Pinpoint the cell where the given text exists, returning its (x, y) midpoint coordinate. 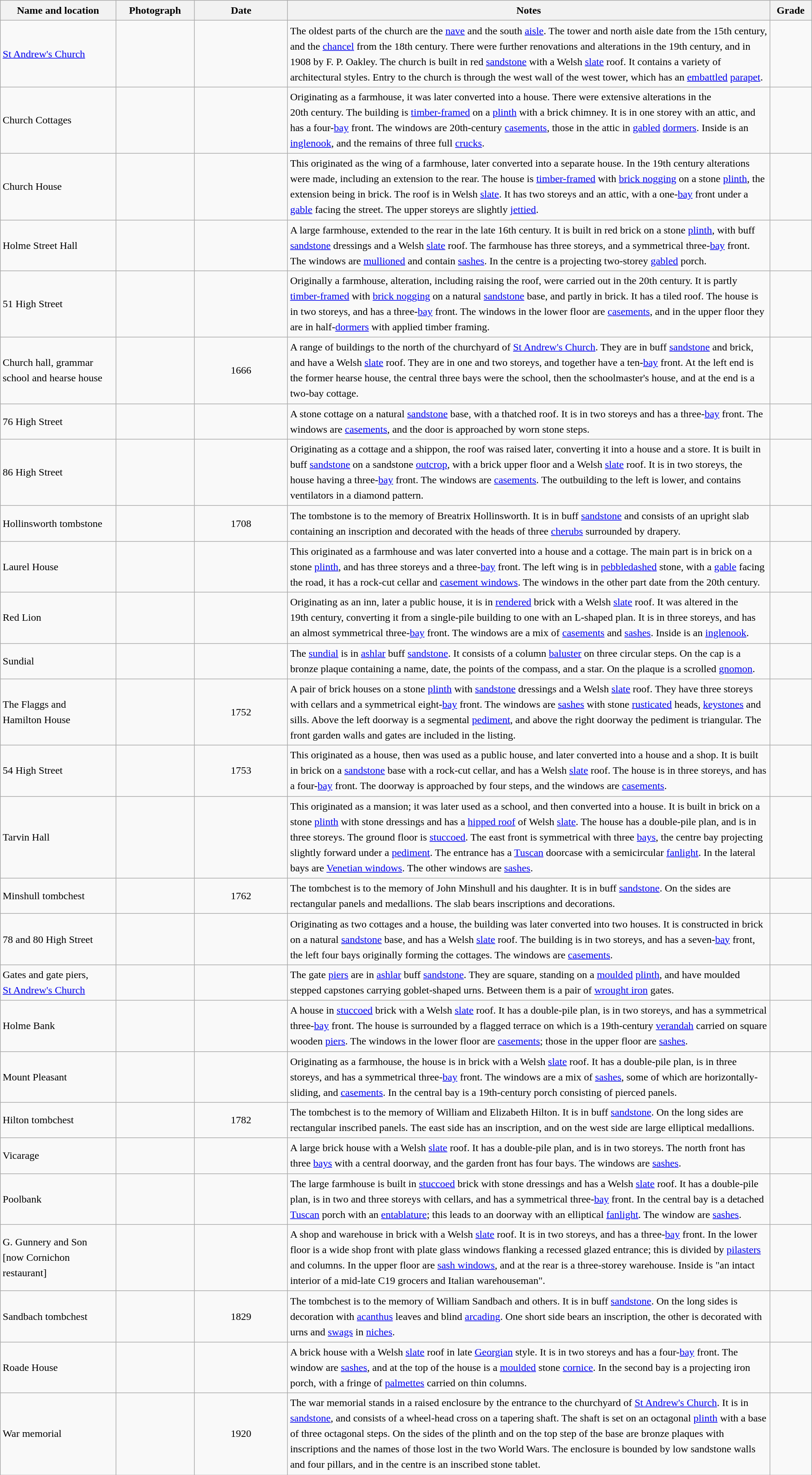
St Andrew's Church (58, 54)
76 High Street (58, 422)
Hollinsworth tombstone (58, 524)
Date (241, 10)
1782 (241, 1120)
Mount Pleasant (58, 1077)
Red Lion (58, 618)
Name and location (58, 10)
Minshull tombchest (58, 896)
Grade (791, 10)
1708 (241, 524)
Sandbach tombchest (58, 1316)
Poolbank (58, 1199)
Roade House (58, 1367)
1920 (241, 1433)
86 High Street (58, 472)
1753 (241, 771)
78 and 80 High Street (58, 939)
1762 (241, 896)
Church Cottages (58, 120)
Hilton tombchest (58, 1120)
1752 (241, 712)
54 High Street (58, 771)
Sundial (58, 661)
Vicarage (58, 1156)
Gates and gate piers,St Andrew's Church (58, 983)
Photograph (155, 10)
Tarvin Hall (58, 837)
Holme Street Hall (58, 245)
Church House (58, 187)
1666 (241, 370)
The Flaggs andHamilton House (58, 712)
Laurel House (58, 566)
Church hall, grammar school and hearse house (58, 370)
51 High Street (58, 304)
G. Gunnery and Son[now Cornichon restaurant] (58, 1258)
1829 (241, 1316)
War memorial (58, 1433)
Notes (528, 10)
Holme Bank (58, 1026)
